Provide the (X, Y) coordinate of the cell's center where the given text is located.  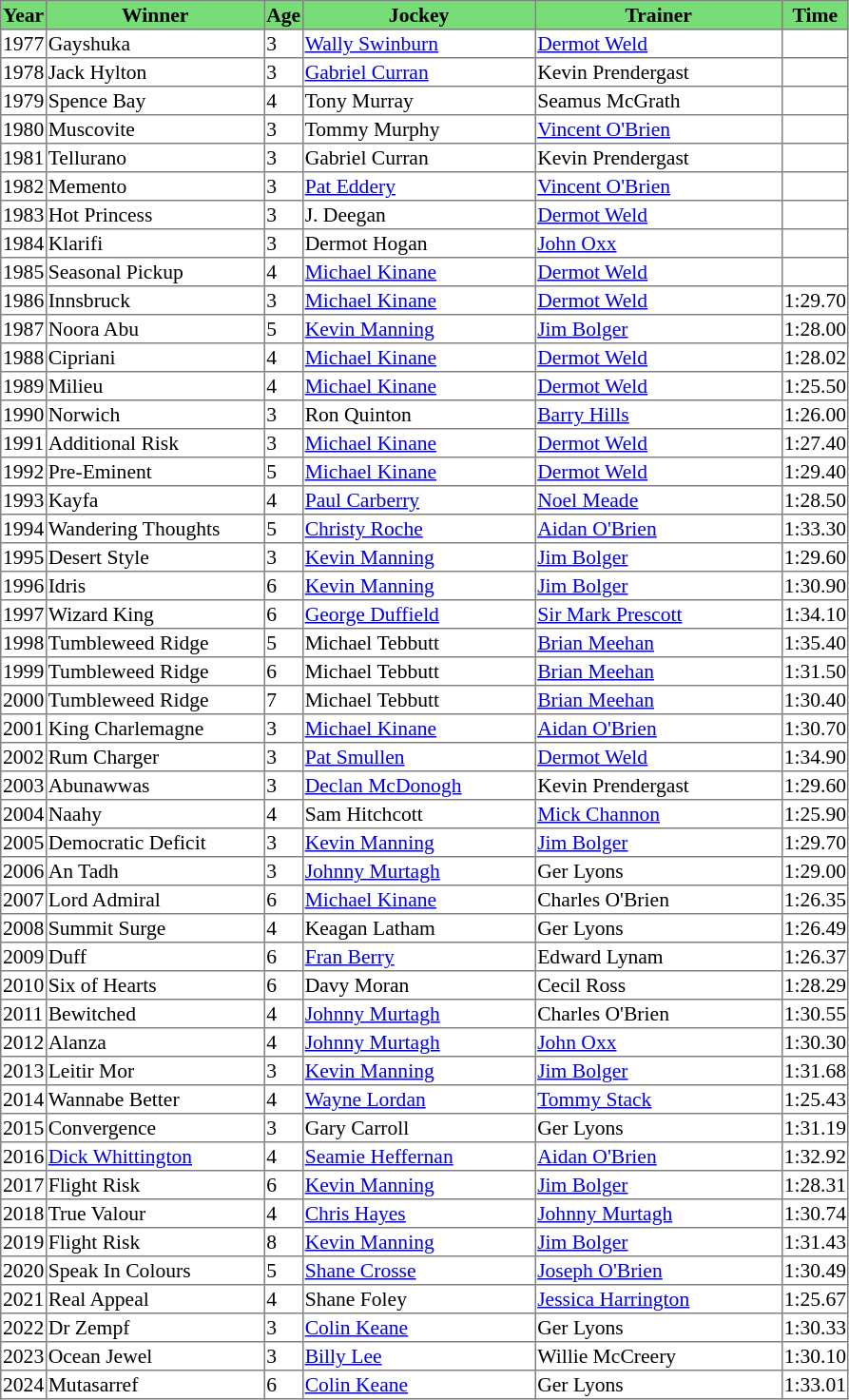
1:25.90 (815, 814)
2021 (24, 1299)
1987 (24, 329)
Alanza (155, 1042)
Dermot Hogan (418, 243)
George Duffield (418, 614)
Tommy Stack (659, 1099)
Cipriani (155, 358)
Leitir Mor (155, 1071)
2005 (24, 843)
1980 (24, 129)
2016 (24, 1157)
2018 (24, 1214)
1989 (24, 386)
Tony Murray (418, 101)
Innsbruck (155, 301)
1:30.30 (815, 1042)
Tellurano (155, 158)
Naahy (155, 814)
1:26.37 (815, 957)
Wizard King (155, 614)
Fran Berry (418, 957)
Desert Style (155, 557)
J. Deegan (418, 215)
2012 (24, 1042)
Milieu (155, 386)
Shane Crosse (418, 1271)
Real Appeal (155, 1299)
Duff (155, 957)
Seasonal Pickup (155, 272)
Wandering Thoughts (155, 529)
2013 (24, 1071)
Gayshuka (155, 44)
Jack Hylton (155, 72)
2022 (24, 1328)
2015 (24, 1128)
1998 (24, 643)
1:32.92 (815, 1157)
1:31.50 (815, 671)
Pre-Eminent (155, 472)
1:30.10 (815, 1356)
1977 (24, 44)
Seamie Heffernan (418, 1157)
An Tadh (155, 871)
Chris Hayes (418, 1214)
1981 (24, 158)
2009 (24, 957)
1:34.90 (815, 757)
2006 (24, 871)
1:25.50 (815, 386)
2001 (24, 729)
1984 (24, 243)
Year (24, 15)
Tommy Murphy (418, 129)
Seamus McGrath (659, 101)
2004 (24, 814)
1:28.02 (815, 358)
1996 (24, 586)
1983 (24, 215)
Noora Abu (155, 329)
1:26.00 (815, 415)
Noel Meade (659, 500)
1:26.49 (815, 928)
1:30.40 (815, 700)
Wannabe Better (155, 1099)
1:31.68 (815, 1071)
1997 (24, 614)
Age (283, 15)
2000 (24, 700)
Kayfa (155, 500)
Billy Lee (418, 1356)
Gary Carroll (418, 1128)
Edward Lynam (659, 957)
Jockey (418, 15)
Hot Princess (155, 215)
1:28.50 (815, 500)
1:29.00 (815, 871)
Keagan Latham (418, 928)
Ocean Jewel (155, 1356)
Abunawwas (155, 786)
Mick Channon (659, 814)
True Valour (155, 1214)
2014 (24, 1099)
Paul Carberry (418, 500)
1:30.90 (815, 586)
King Charlemagne (155, 729)
Bewitched (155, 1014)
1:30.55 (815, 1014)
Declan McDonogh (418, 786)
1:31.19 (815, 1128)
Sir Mark Prescott (659, 614)
1:33.30 (815, 529)
2019 (24, 1242)
Joseph O'Brien (659, 1271)
Additional Risk (155, 443)
2011 (24, 1014)
Barry Hills (659, 415)
2024 (24, 1385)
1999 (24, 671)
1991 (24, 443)
Pat Eddery (418, 186)
Muscovite (155, 129)
Jessica Harrington (659, 1299)
1:35.40 (815, 643)
Spence Bay (155, 101)
1982 (24, 186)
1:25.67 (815, 1299)
Lord Admiral (155, 900)
Norwich (155, 415)
1:33.01 (815, 1385)
Democratic Deficit (155, 843)
Time (815, 15)
1:29.40 (815, 472)
1993 (24, 500)
1:30.74 (815, 1214)
1:28.29 (815, 985)
2010 (24, 985)
8 (283, 1242)
1:30.49 (815, 1271)
2007 (24, 900)
1986 (24, 301)
Wayne Lordan (418, 1099)
Wally Swinburn (418, 44)
1994 (24, 529)
Trainer (659, 15)
1:27.40 (815, 443)
Klarifi (155, 243)
2003 (24, 786)
Convergence (155, 1128)
1992 (24, 472)
1988 (24, 358)
Willie McCreery (659, 1356)
Summit Surge (155, 928)
2020 (24, 1271)
Dr Zempf (155, 1328)
Sam Hitchcott (418, 814)
Mutasarref (155, 1385)
1:30.33 (815, 1328)
1995 (24, 557)
1:34.10 (815, 614)
Idris (155, 586)
Six of Hearts (155, 985)
2023 (24, 1356)
1990 (24, 415)
Speak In Colours (155, 1271)
Cecil Ross (659, 985)
Christy Roche (418, 529)
1:28.31 (815, 1185)
2008 (24, 928)
Pat Smullen (418, 757)
Winner (155, 15)
2002 (24, 757)
1:31.43 (815, 1242)
1:30.70 (815, 729)
Rum Charger (155, 757)
Davy Moran (418, 985)
Memento (155, 186)
1985 (24, 272)
1978 (24, 72)
1:28.00 (815, 329)
1979 (24, 101)
Dick Whittington (155, 1157)
Shane Foley (418, 1299)
1:26.35 (815, 900)
7 (283, 700)
1:25.43 (815, 1099)
Ron Quinton (418, 415)
2017 (24, 1185)
